Search for the cell housing the specified text and yield its (x, y) center coordinate. 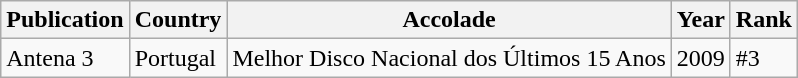
Publication (65, 20)
#3 (764, 58)
Country (178, 20)
Portugal (178, 58)
Melhor Disco Nacional dos Últimos 15 Anos (449, 58)
Accolade (449, 20)
Antena 3 (65, 58)
Year (700, 20)
Rank (764, 20)
2009 (700, 58)
